Search for the cell housing the specified text and yield its (x, y) center coordinate. 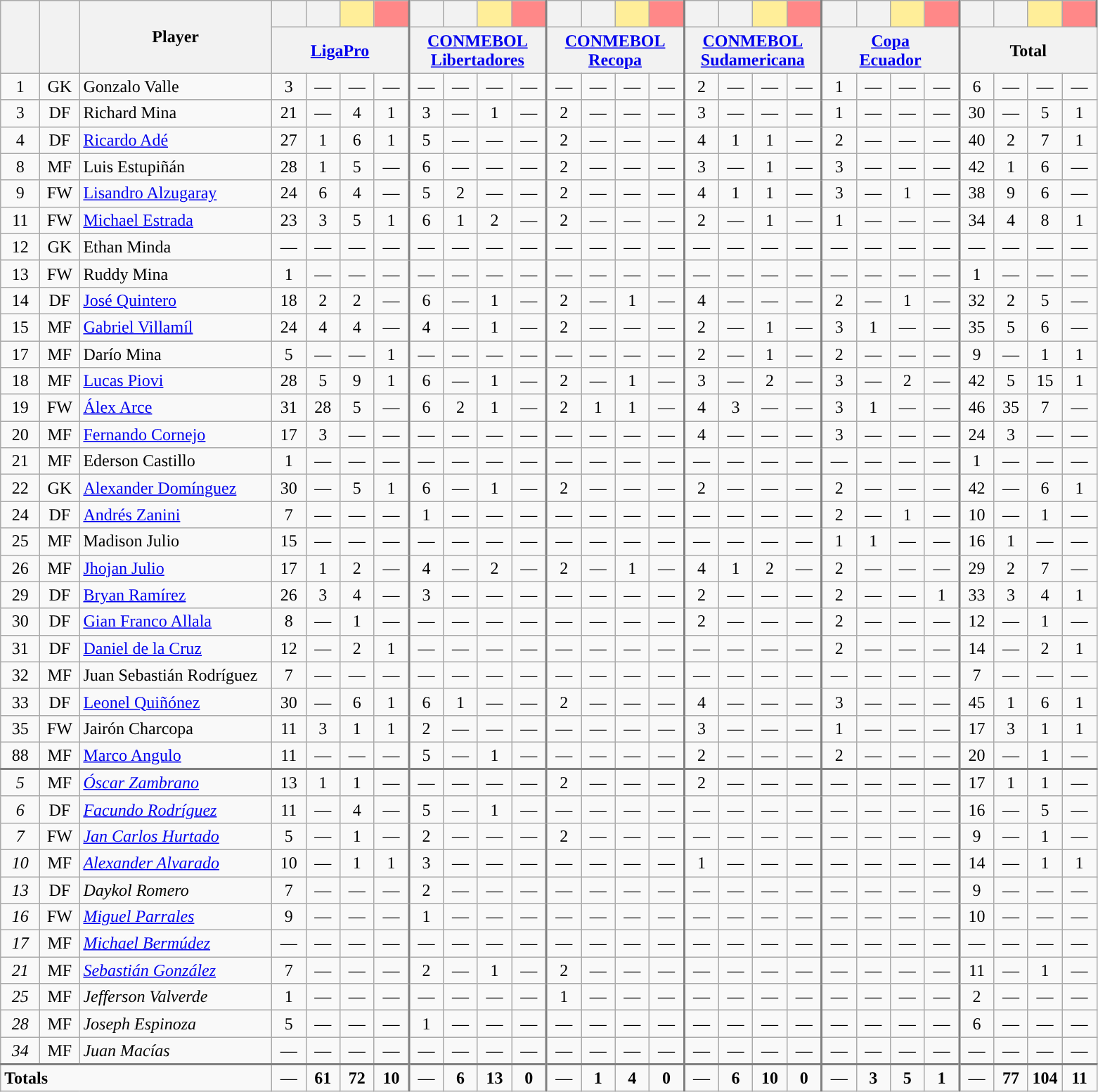
CONMEBOLSudamericana (753, 51)
Juan Macías (176, 1051)
40 (976, 140)
Michael Bermúdez (176, 944)
Daykol Romero (176, 889)
Alexander Domínguez (176, 488)
Fernando Cornejo (176, 435)
Gabriel Villamíl (176, 327)
Leonel Quiñónez (176, 702)
45 (976, 702)
Álex Arce (176, 408)
88 (20, 755)
Michael Estrada (176, 220)
Richard Mina (176, 113)
Gian Franco Allala (176, 622)
Daniel de la Cruz (176, 648)
Darío Mina (176, 354)
José Quintero (176, 300)
Marco Angulo (176, 755)
104 (1045, 1077)
Lisandro Alzugaray (176, 193)
LigaPro (340, 51)
Luis Estupiñán (176, 167)
Jairón Charcopa (176, 728)
Bryan Ramírez (176, 595)
Jhojan Julio (176, 568)
23 (288, 220)
Alexander Alvarado (176, 863)
72 (357, 1077)
22 (20, 488)
Andrés Zanini (176, 515)
61 (323, 1077)
CONMEBOLRecopa (615, 51)
Ruddy Mina (176, 274)
27 (288, 140)
CopaEcuador (891, 51)
Ederson Castillo (176, 461)
Ethan Minda (176, 247)
Miguel Parrales (176, 917)
Totals (136, 1077)
Player (176, 37)
Joseph Espinoza (176, 1024)
19 (20, 408)
Juan Sebastián Rodríguez (176, 675)
46 (976, 408)
Gonzalo Valle (176, 86)
38 (976, 193)
Madison Julio (176, 541)
Ricardo Adé (176, 140)
Lucas Piovi (176, 381)
Sebastián González (176, 970)
Jan Carlos Hurtado (176, 836)
CONMEBOLLibertadores (477, 51)
Óscar Zambrano (176, 783)
77 (1011, 1077)
Jefferson Valverde (176, 997)
Facundo Rodríguez (176, 809)
Total (1028, 51)
